Find where the given text appears and provide that cell's center as (X, Y) coordinate. 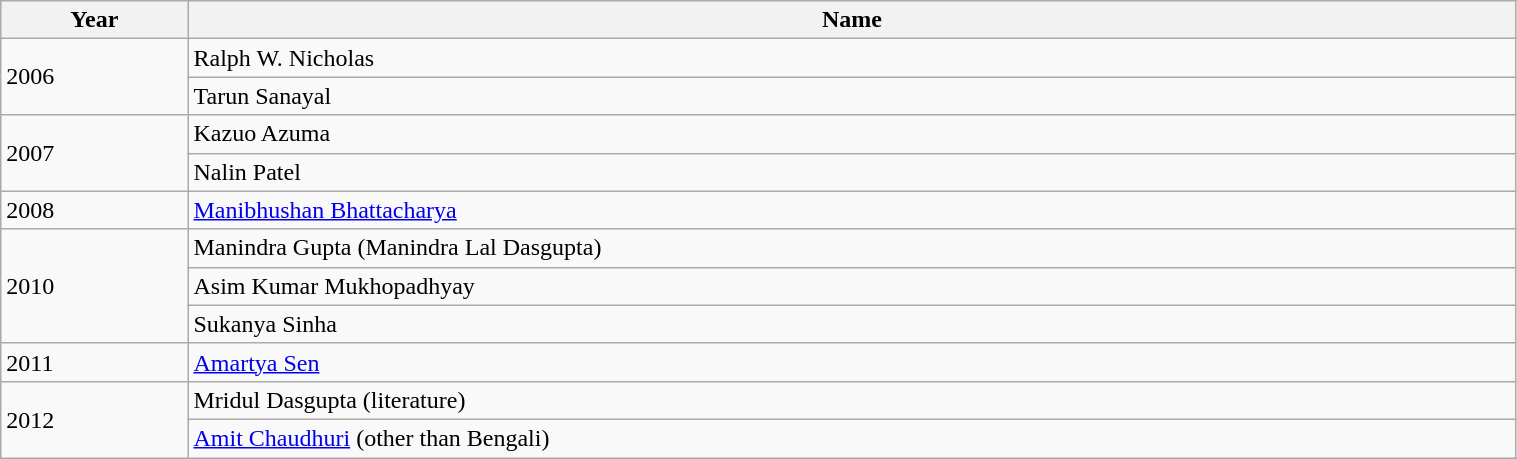
2007 (94, 153)
Asim Kumar Mukhopadhyay (852, 286)
Amit Chaudhuri (other than Bengali) (852, 438)
Mridul Dasgupta (literature) (852, 400)
Year (94, 20)
2006 (94, 77)
2010 (94, 286)
2011 (94, 362)
Manindra Gupta (Manindra Lal Dasgupta) (852, 248)
Kazuo Azuma (852, 134)
Amartya Sen (852, 362)
Ralph W. Nicholas (852, 58)
Sukanya Sinha (852, 324)
2008 (94, 210)
Manibhushan Bhattacharya (852, 210)
Tarun Sanayal (852, 96)
Name (852, 20)
Nalin Patel (852, 172)
2012 (94, 419)
